Return the (x, y) coordinate for the center point of the cell that contains the specified text.  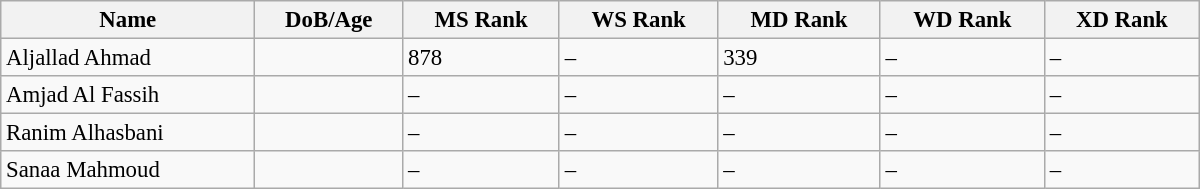
Amjad Al Fassih (128, 95)
Ranim Alhasbani (128, 133)
WS Rank (638, 20)
WD Rank (962, 20)
DoB/Age (329, 20)
Sanaa Mahmoud (128, 170)
878 (482, 58)
MS Rank (482, 20)
339 (799, 58)
Aljallad Ahmad (128, 58)
MD Rank (799, 20)
Name (128, 20)
XD Rank (1122, 20)
